Identify which cell holds the provided text, then report its (X, Y) central coordinate. 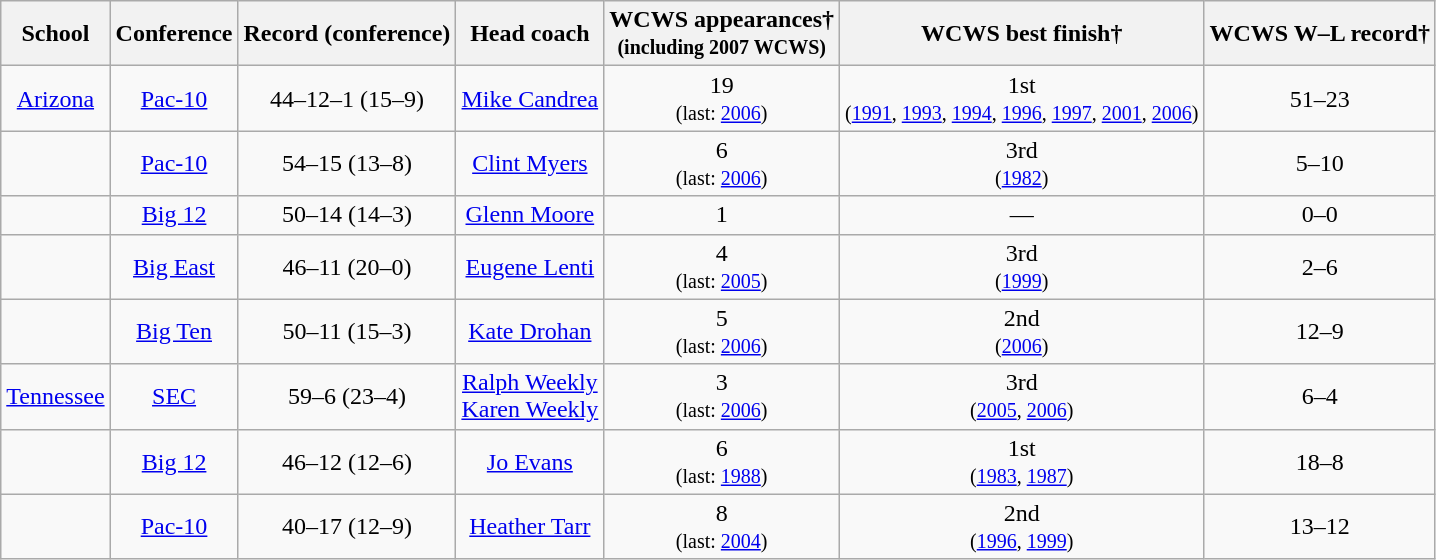
2nd (1996, 1999) (1022, 526)
2nd(2006) (1022, 332)
Heather Tarr (530, 526)
13–12 (1320, 526)
3rd(1982) (1022, 164)
WCWS W–L record† (1320, 34)
8 (last: 2004) (722, 526)
Tennessee (56, 396)
44–12–1 (15–9) (347, 98)
46–12 (12–6) (347, 462)
WCWS appearances† (including 2007 WCWS) (722, 34)
WCWS best finish† (1022, 34)
54–15 (13–8) (347, 164)
4 (last: 2005) (722, 266)
Mike Candrea (530, 98)
2–6 (1320, 266)
6(last: 1988) (722, 462)
Arizona (56, 98)
Conference (174, 34)
12–9 (1320, 332)
Glenn Moore (530, 215)
1st(1983, 1987) (1022, 462)
School (56, 34)
Head coach (530, 34)
50–14 (14–3) (347, 215)
Record (conference) (347, 34)
3 (last: 2006) (722, 396)
1st(1991, 1993, 1994, 1996, 1997, 2001, 2006) (1022, 98)
18–8 (1320, 462)
6–4 (1320, 396)
Clint Myers (530, 164)
3rd (2005, 2006) (1022, 396)
Ralph WeeklyKaren Weekly (530, 396)
Jo Evans (530, 462)
19 (last: 2006) (722, 98)
0–0 (1320, 215)
5–10 (1320, 164)
SEC (174, 396)
1 (722, 215)
40–17 (12–9) (347, 526)
— (1022, 215)
3rd(1999) (1022, 266)
59–6 (23–4) (347, 396)
Eugene Lenti (530, 266)
6 (last: 2006) (722, 164)
51–23 (1320, 98)
Kate Drohan (530, 332)
5 (last: 2006) (722, 332)
50–11 (15–3) (347, 332)
46–11 (20–0) (347, 266)
Big Ten (174, 332)
Big East (174, 266)
